Determine the [X, Y] coordinate at the center of the cell enclosing the given text.  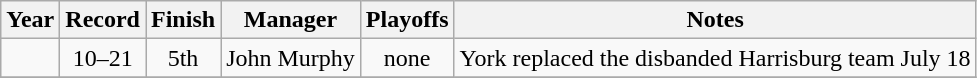
none [407, 58]
Year [30, 20]
Finish [184, 20]
10–21 [103, 58]
John Murphy [291, 58]
5th [184, 58]
Playoffs [407, 20]
York replaced the disbanded Harrisburg team July 18 [715, 58]
Record [103, 20]
Manager [291, 20]
Notes [715, 20]
